Determine the (X, Y) coordinate at the center of the cell enclosing the given text.  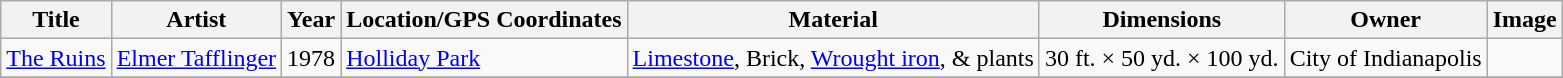
City of Indianapolis (1386, 58)
Artist (196, 20)
Material (833, 20)
Dimensions (1162, 20)
Image (1524, 20)
30 ft. × 50 yd. × 100 yd. (1162, 58)
The Ruins (56, 58)
Holliday Park (484, 58)
Elmer Tafflinger (196, 58)
Limestone, Brick, Wrought iron, & plants (833, 58)
Year (312, 20)
1978 (312, 58)
Title (56, 20)
Location/GPS Coordinates (484, 20)
Owner (1386, 20)
